Return the [x, y] coordinate for the center point of the cell that contains the specified text.  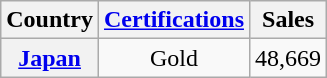
Gold [174, 58]
48,669 [288, 58]
Japan [50, 58]
Sales [288, 20]
Certifications [174, 20]
Country [50, 20]
